Determine the [x, y] coordinate at the center of the cell enclosing the given text.  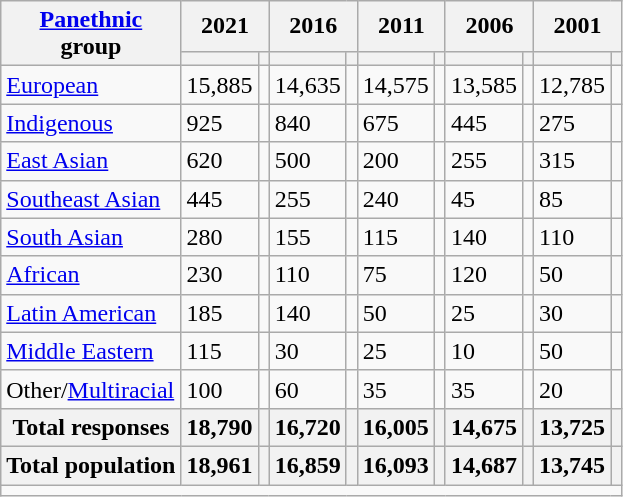
675 [396, 123]
2021 [225, 26]
African [91, 275]
13,585 [484, 85]
Total population [91, 465]
European [91, 85]
230 [220, 275]
14,635 [308, 85]
18,961 [220, 465]
Middle Eastern [91, 351]
100 [220, 389]
20 [572, 389]
10 [484, 351]
14,675 [484, 427]
120 [484, 275]
16,005 [396, 427]
18,790 [220, 427]
Southeast Asian [91, 199]
620 [220, 161]
2016 [313, 26]
840 [308, 123]
925 [220, 123]
13,725 [572, 427]
15,885 [220, 85]
275 [572, 123]
16,093 [396, 465]
240 [396, 199]
2011 [401, 26]
155 [308, 237]
14,575 [396, 85]
12,785 [572, 85]
Panethnicgroup [91, 34]
2001 [578, 26]
16,720 [308, 427]
75 [396, 275]
East Asian [91, 161]
13,745 [572, 465]
315 [572, 161]
60 [308, 389]
Indigenous [91, 123]
2006 [489, 26]
85 [572, 199]
Total responses [91, 427]
South Asian [91, 237]
200 [396, 161]
185 [220, 313]
14,687 [484, 465]
Latin American [91, 313]
45 [484, 199]
500 [308, 161]
16,859 [308, 465]
Other/Multiracial [91, 389]
280 [220, 237]
